Return (X, Y) of the center of cell containing provided text 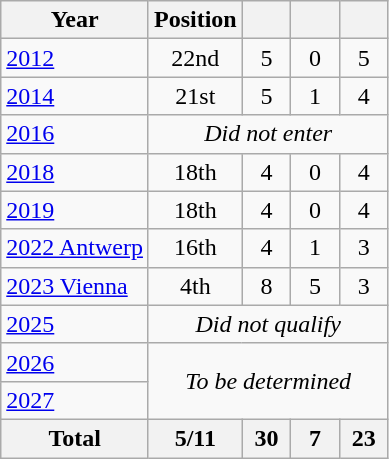
2025 (75, 324)
2023 Vienna (75, 286)
2026 (75, 362)
8 (266, 286)
30 (266, 438)
2012 (75, 58)
23 (364, 438)
Year (75, 20)
2022 Antwerp (75, 248)
2016 (75, 134)
2027 (75, 400)
2014 (75, 96)
Did not enter (268, 134)
2018 (75, 172)
5/11 (195, 438)
16th (195, 248)
4th (195, 286)
Total (75, 438)
To be determined (268, 381)
7 (316, 438)
Did not qualify (268, 324)
2019 (75, 210)
21st (195, 96)
22nd (195, 58)
Position (195, 20)
